Return (x, y) of the center of cell containing provided text 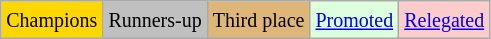
Third place (258, 20)
Promoted (354, 20)
Champions (52, 20)
Relegated (444, 20)
Runners-up (155, 20)
